Determine the (x, y) coordinate at the center of the cell enclosing the given text.  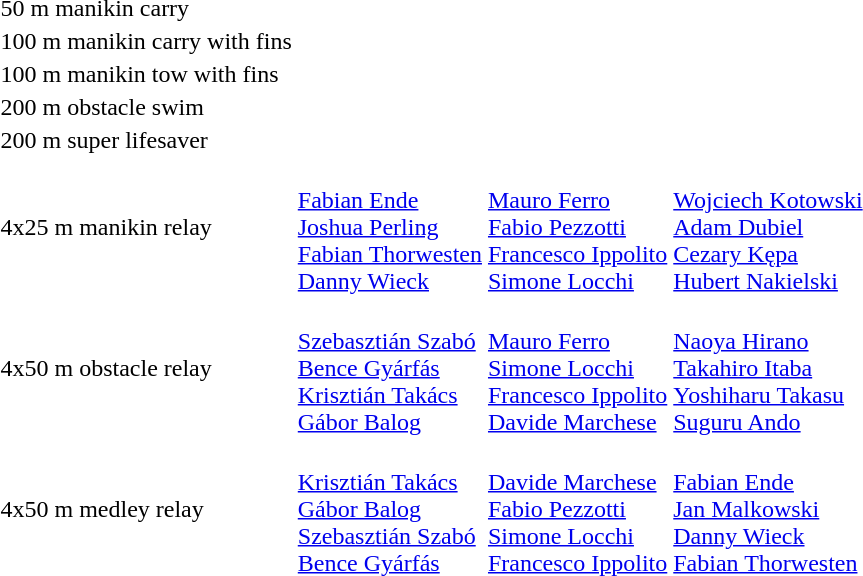
Fabian EndeJoshua PerlingFabian ThorwestenDanny Wieck (390, 227)
Szebasztián SzabóBence GyárfásKrisztián TakácsGábor Balog (390, 368)
Mauro FerroFabio PezzottiFrancesco IppolitoSimone Locchi (577, 227)
Mauro FerroSimone LocchiFrancesco IppolitoDavide Marchese (577, 368)
